From the cell containing the given text, extract its center point as (x, y) coordinate. 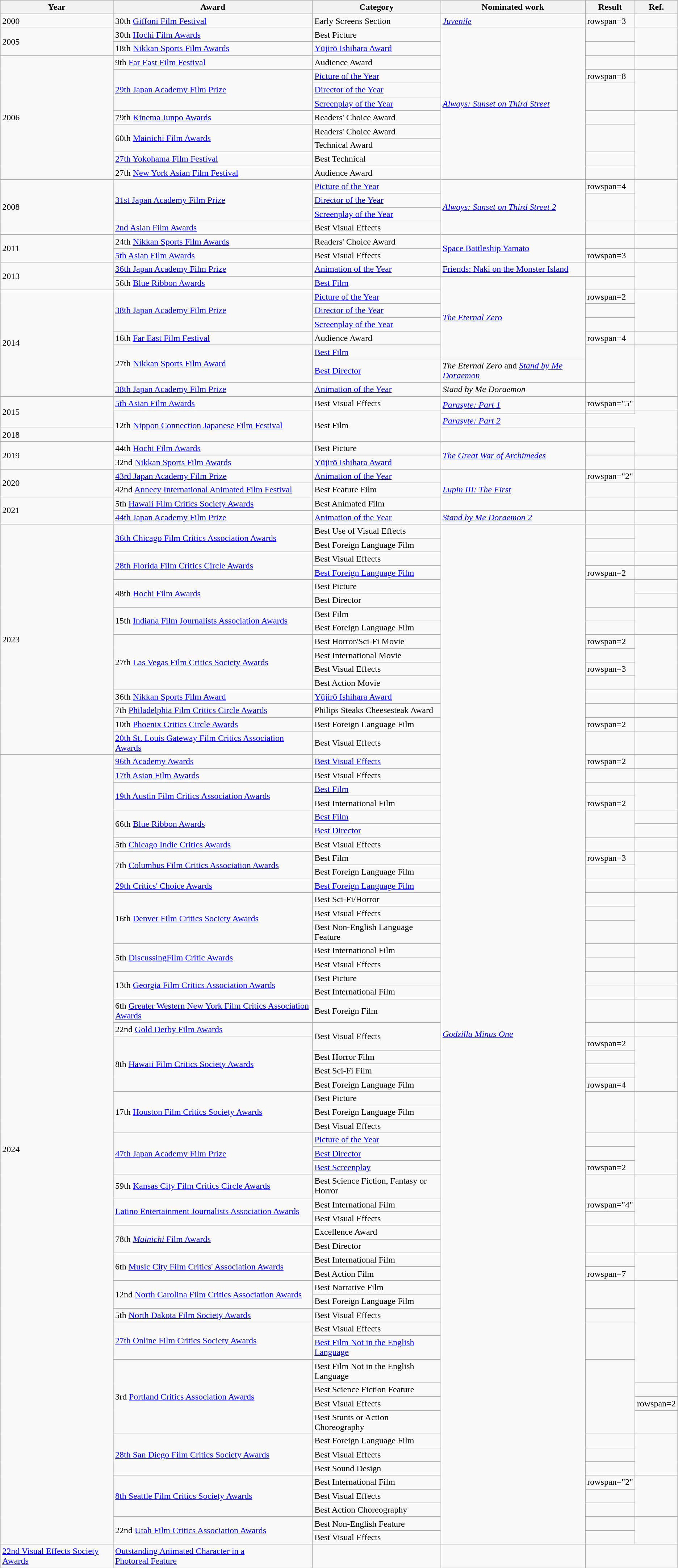
Lupin III: The First (513, 490)
36th Japan Academy Film Prize (213, 269)
48th Hochi Film Awards (213, 593)
42nd Annecy International Animated Film Festival (213, 490)
27th Las Vegas Film Critics Society Awards (213, 662)
32nd Nikkan Sports Film Awards (213, 462)
2000 (57, 21)
2nd Asian Film Awards (213, 228)
9th Far East Film Festival (213, 62)
2005 (57, 42)
Best Feature Film (377, 490)
29th Japan Academy Film Prize (213, 90)
Best Sound Design (377, 1468)
Best Stunts or Action Choreography (377, 1422)
Friends: Naki on the Monster Island (513, 269)
28th San Diego Film Critics Society Awards (213, 1455)
12th Nippon Connection Japanese Film Festival (213, 426)
22nd Utah Film Critics Association Awards (213, 1530)
12nd North Carolina Film Critics Association Awards (213, 1294)
7th Philadelphia Film Critics Circle Awards (213, 710)
66th Blue Ribbon Awards (213, 823)
Best Action Movie (377, 683)
Godzilla Minus One (513, 1034)
56th Blue Ribbon Awards (213, 283)
Juvenile (513, 21)
Always: Sunset on Third Street 2 (513, 207)
2014 (57, 343)
10th Phoenix Critics Circle Awards (213, 724)
44th Hochi Film Awards (213, 449)
Best Non-English Feature (377, 1523)
8th Hawaii Film Critics Society Awards (213, 1064)
28th Florida Film Critics Circle Awards (213, 566)
Nominated work (513, 7)
rowspan="5" (610, 403)
20th St. Louis Gateway Film Critics Association Awards (213, 743)
Outstanding Animated Character in aPhotoreal Feature (213, 1556)
17th Houston Film Critics Society Awards (213, 1112)
5th North Dakota Film Society Awards (213, 1315)
Ref. (656, 7)
rowspan=8 (610, 76)
18th Nikkan Sports Film Awards (213, 49)
2006 (57, 117)
2024 (57, 1149)
Best Horror Film (377, 1057)
78th Mainichi Film Awards (213, 1239)
Technical Award (377, 145)
Stand by Me Doraemon (513, 389)
27th Nikkan Sports Film Award (213, 364)
Best Horror/Sci-Fi Movie (377, 642)
5th Chicago Indie Critics Awards (213, 845)
Always: Sunset on Third Street (513, 104)
47th Japan Academy Film Prize (213, 1154)
2023 (57, 639)
Best Action Choreography (377, 1510)
Best Screenplay (377, 1167)
43rd Japan Academy Film Prize (213, 476)
79th Kinema Junpo Awards (213, 117)
2013 (57, 276)
5th Hawaii Film Critics Society Awards (213, 504)
Best Sci-Fi Film (377, 1071)
7th Columbus Film Critics Association Awards (213, 865)
Category (377, 7)
27th Online Film Critics Society Awards (213, 1340)
Year (57, 7)
17th Asian Film Awards (213, 775)
16th Far East Film Festival (213, 338)
Space Battleship Yamato (513, 249)
Best Animated Film (377, 504)
96th Academy Awards (213, 762)
Best Foreign Film (377, 1011)
Best Use of Visual Effects (377, 531)
13th Georgia Film Critics Association Awards (213, 985)
Parasyte: Part 1 (513, 405)
2021 (57, 510)
15th Indiana Film Journalists Association Awards (213, 621)
6th Music City Film Critics' Association Awards (213, 1267)
31st Japan Academy Film Prize (213, 200)
2008 (57, 207)
The Great War of Archimedes (513, 455)
Philips Steaks Cheesesteak Award (377, 710)
30th Giffoni Film Festival (213, 21)
19th Austin Film Critics Association Awards (213, 796)
Best Sci-Fi/Horror (377, 900)
Stand by Me Doraemon 2 (513, 517)
2015 (57, 412)
2018 (57, 435)
rowspan="4" (610, 1205)
Excellence Award (377, 1232)
6th Greater Western New York Film Critics Association Awards (213, 1011)
Best Non-English Language Feature (377, 932)
5th DiscussingFilm Critic Awards (213, 958)
59th Kansas City Film Critics Circle Awards (213, 1186)
rowspan=7 (610, 1273)
Best Action Film (377, 1273)
2020 (57, 483)
36th Nikkan Sports Film Award (213, 697)
8th Seattle Film Critics Society Awards (213, 1496)
22nd Gold Derby Film Awards (213, 1029)
36th Chicago Film Critics Association Awards (213, 538)
27th New York Asian Film Festival (213, 173)
29th Critics' Choice Awards (213, 886)
The Eternal Zero and Stand by Me Doraemon (513, 370)
Best Narrative Film (377, 1287)
60th Mainichi Film Awards (213, 138)
Result (610, 7)
24th Nikkan Sports Film Awards (213, 242)
Award (213, 7)
2019 (57, 455)
Best Technical (377, 159)
30th Hochi Film Awards (213, 35)
3rd Portland Critics Association Awards (213, 1397)
Best Science Fiction Feature (377, 1390)
Early Screens Section (377, 21)
Latino Entertainment Journalists Association Awards (213, 1212)
22nd Visual Effects Society Awards (57, 1556)
2011 (57, 249)
27th Yokohama Film Festival (213, 159)
Best Science Fiction, Fantasy or Horror (377, 1186)
The Eternal Zero (513, 317)
16th Denver Film Critics Society Awards (213, 918)
44th Japan Academy Film Prize (213, 517)
Best International Movie (377, 655)
Parasyte: Part 2 (513, 421)
